Provide the [x, y] coordinate of the cell's center where the given text is located.  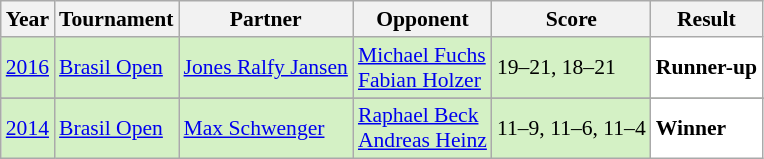
Tournament [116, 19]
2014 [28, 128]
Max Schwenger [266, 128]
19–21, 18–21 [572, 68]
Year [28, 19]
Score [572, 19]
Jones Ralfy Jansen [266, 68]
Raphael Beck Andreas Heinz [422, 128]
2016 [28, 68]
Result [706, 19]
Runner-up [706, 68]
Partner [266, 19]
Michael Fuchs Fabian Holzer [422, 68]
11–9, 11–6, 11–4 [572, 128]
Winner [706, 128]
Opponent [422, 19]
